Pinpoint the cell where the given text exists, returning its [X, Y] midpoint coordinate. 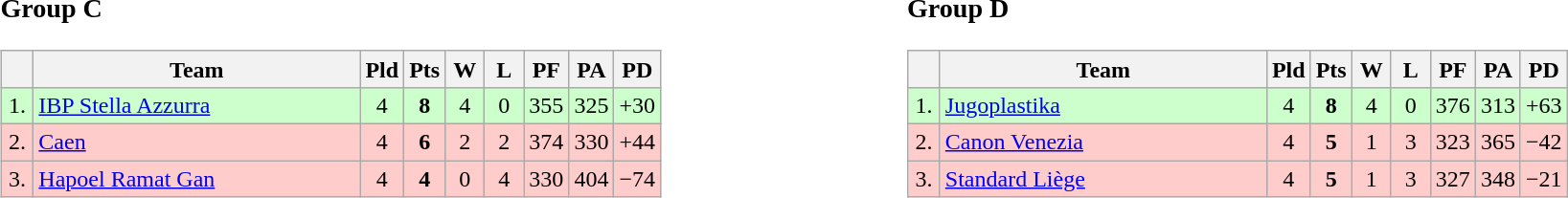
327 [1452, 179]
−21 [1544, 179]
404 [592, 179]
Standard Liège [1103, 179]
−42 [1544, 143]
313 [1498, 105]
348 [1498, 179]
355 [546, 105]
374 [546, 143]
Hapoel Ramat Gan [197, 179]
+44 [638, 143]
IBP Stella Azzurra [197, 105]
325 [592, 105]
Canon Venezia [1103, 143]
+63 [1544, 105]
323 [1452, 143]
−74 [638, 179]
376 [1452, 105]
Caen [197, 143]
Jugoplastika [1103, 105]
365 [1498, 143]
6 [425, 143]
+30 [638, 105]
